Determine the (x, y) coordinate at the center of the cell enclosing the given text.  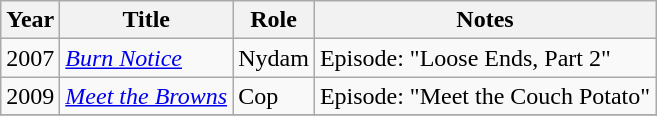
Burn Notice (146, 58)
Notes (484, 20)
Year (30, 20)
Title (146, 20)
Episode: "Meet the Couch Potato" (484, 96)
2007 (30, 58)
Cop (274, 96)
2009 (30, 96)
Nydam (274, 58)
Meet the Browns (146, 96)
Episode: "Loose Ends, Part 2" (484, 58)
Role (274, 20)
